For the text-containing cell, return its midpoint in (x, y) coordinate format. 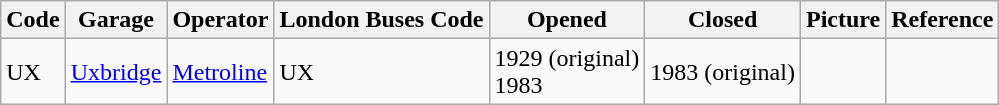
Picture (842, 20)
Closed (723, 20)
Uxbridge (116, 72)
Code (33, 20)
Garage (116, 20)
1983 (original) (723, 72)
Metroline (220, 72)
London Buses Code (382, 20)
Reference (942, 20)
Operator (220, 20)
Opened (567, 20)
1929 (original)1983 (567, 72)
